Capture the cell that displays the provided text and extract its [x, y] central coordinate. 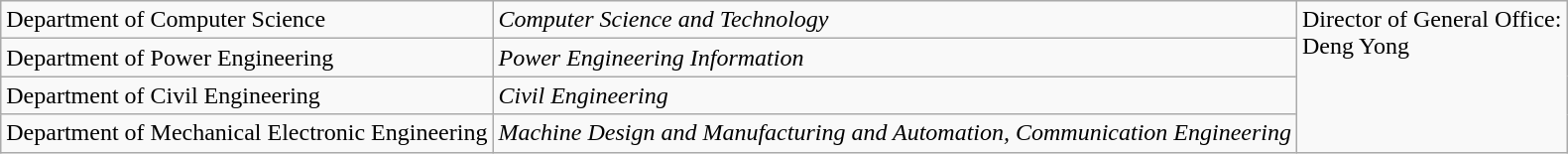
Department of Civil Engineering [247, 95]
Director of General Office:Deng Yong [1431, 77]
Department of Computer Science [247, 20]
Computer Science and Technology [895, 20]
Department of Power Engineering [247, 58]
Department of Mechanical Electronic Engineering [247, 133]
Civil Engineering [895, 95]
Machine Design and Manufacturing and Automation, Communication Engineering [895, 133]
Power Engineering Information [895, 58]
